Pinpoint the cell where the given text exists, returning its (x, y) midpoint coordinate. 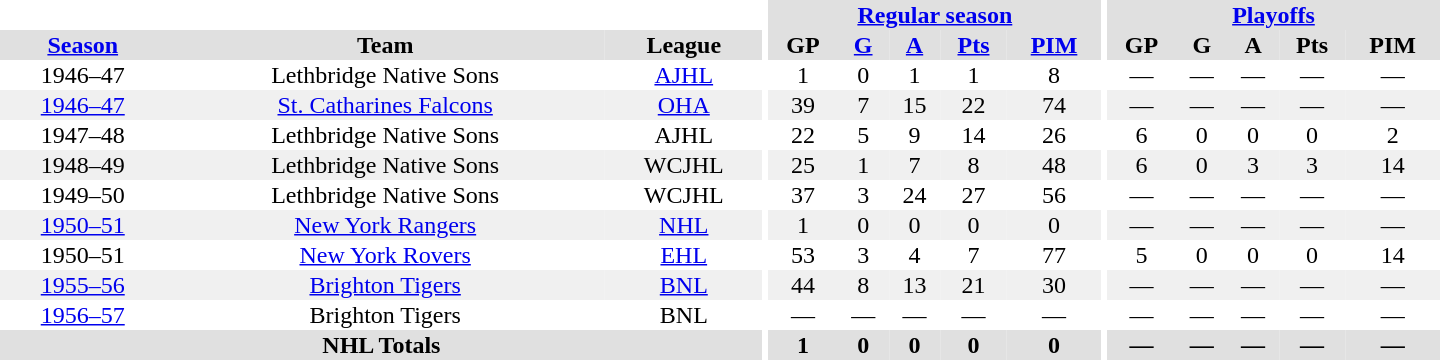
1949–50 (82, 195)
26 (1054, 135)
1948–49 (82, 165)
27 (974, 195)
New York Rovers (384, 255)
15 (914, 105)
1947–48 (82, 135)
37 (802, 195)
24 (914, 195)
25 (802, 165)
1956–57 (82, 315)
Regular season (934, 15)
NHL Totals (382, 345)
Season (82, 45)
53 (802, 255)
77 (1054, 255)
74 (1054, 105)
New York Rangers (384, 225)
4 (914, 255)
St. Catharines Falcons (384, 105)
NHL (684, 225)
Team (384, 45)
30 (1054, 285)
21 (974, 285)
League (684, 45)
1955–56 (82, 285)
56 (1054, 195)
Playoffs (1274, 15)
OHA (684, 105)
EHL (684, 255)
48 (1054, 165)
2 (1392, 135)
44 (802, 285)
39 (802, 105)
13 (914, 285)
9 (914, 135)
